Find where the given text appears and provide that cell's center as (X, Y) coordinate. 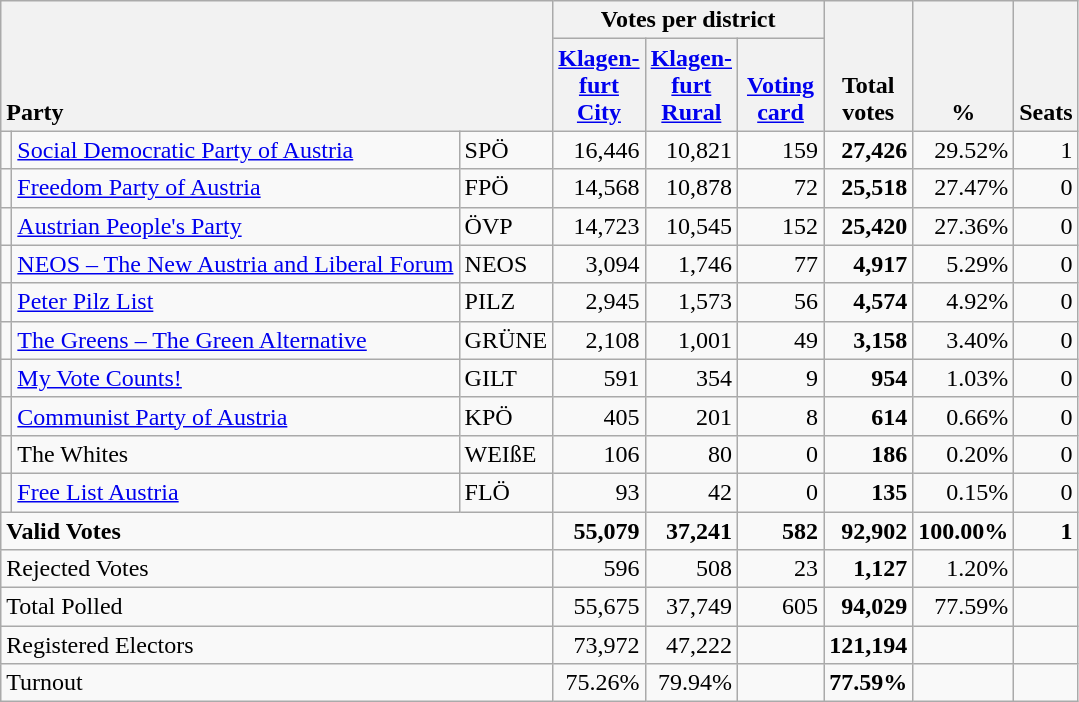
100.00% (964, 531)
Valid Votes (277, 531)
SPÖ (506, 150)
4,917 (868, 264)
The Greens – The Green Alternative (236, 340)
72 (781, 188)
1,127 (868, 569)
56 (781, 302)
Social Democratic Party of Austria (236, 150)
NEOS (506, 264)
Registered Electors (277, 645)
93 (599, 492)
55,675 (599, 607)
The Whites (236, 454)
16,446 (599, 150)
354 (691, 378)
14,568 (599, 188)
582 (781, 531)
77 (781, 264)
47,222 (691, 645)
79.94% (691, 683)
Totalvotes (868, 66)
159 (781, 150)
Total Polled (277, 607)
405 (599, 416)
605 (781, 607)
3,094 (599, 264)
42 (691, 492)
My Vote Counts! (236, 378)
Freedom Party of Austria (236, 188)
Peter Pilz List (236, 302)
10,545 (691, 226)
80 (691, 454)
92,902 (868, 531)
121,194 (868, 645)
75.26% (599, 683)
10,821 (691, 150)
1.20% (964, 569)
27.47% (964, 188)
8 (781, 416)
Votingcard (781, 85)
0.66% (964, 416)
FPÖ (506, 188)
Klagen-furtCity (599, 85)
Communist Party of Austria (236, 416)
KPÖ (506, 416)
GRÜNE (506, 340)
4.92% (964, 302)
37,749 (691, 607)
WEIßE (506, 454)
186 (868, 454)
Free List Austria (236, 492)
0.20% (964, 454)
ÖVP (506, 226)
Party (277, 66)
27.36% (964, 226)
135 (868, 492)
1.03% (964, 378)
Klagen-furtRural (691, 85)
508 (691, 569)
27,426 (868, 150)
3.40% (964, 340)
NEOS – The New Austria and Liberal Forum (236, 264)
201 (691, 416)
PILZ (506, 302)
3,158 (868, 340)
1,746 (691, 264)
Seats (1046, 66)
49 (781, 340)
152 (781, 226)
2,945 (599, 302)
614 (868, 416)
2,108 (599, 340)
10,878 (691, 188)
% (964, 66)
5.29% (964, 264)
1,573 (691, 302)
591 (599, 378)
4,574 (868, 302)
Rejected Votes (277, 569)
25,518 (868, 188)
25,420 (868, 226)
596 (599, 569)
Austrian People's Party (236, 226)
73,972 (599, 645)
954 (868, 378)
23 (781, 569)
29.52% (964, 150)
GILT (506, 378)
Turnout (277, 683)
FLÖ (506, 492)
106 (599, 454)
55,079 (599, 531)
37,241 (691, 531)
1,001 (691, 340)
Votes per district (688, 20)
14,723 (599, 226)
9 (781, 378)
0.15% (964, 492)
94,029 (868, 607)
